Determine the [X, Y] coordinate at the center of the cell enclosing the given text.  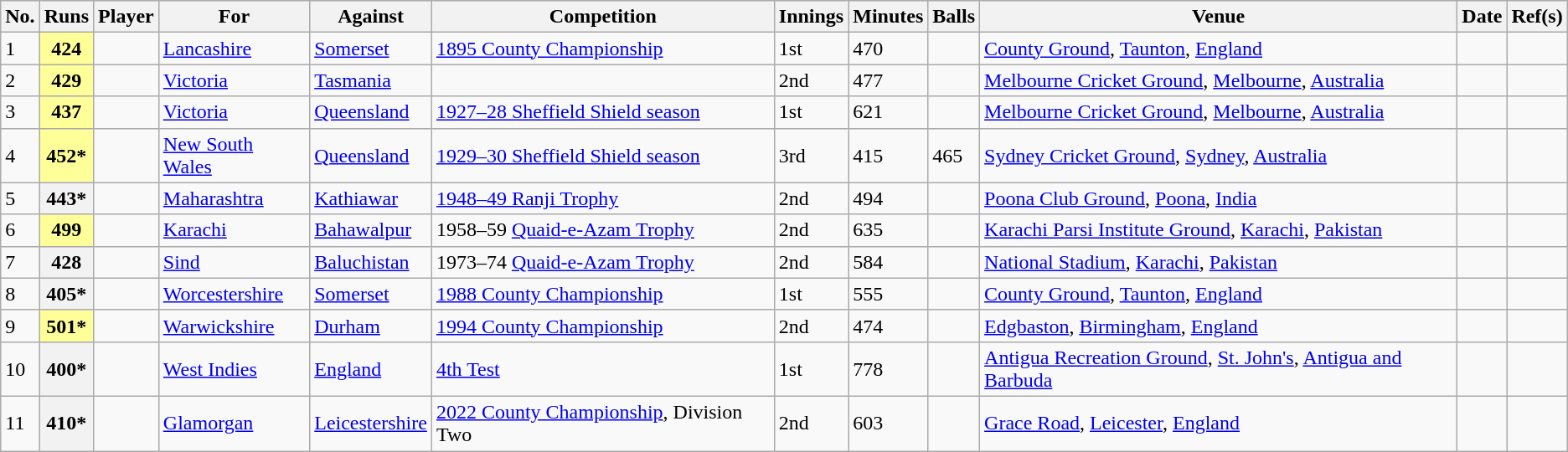
635 [888, 230]
Date [1483, 17]
Karachi Parsi Institute Ground, Karachi, Pakistan [1219, 230]
11 [20, 424]
443* [66, 198]
Warwickshire [234, 326]
437 [66, 112]
No. [20, 17]
4th Test [603, 368]
499 [66, 230]
2022 County Championship, Division Two [603, 424]
415 [888, 156]
New South Wales [234, 156]
400* [66, 368]
477 [888, 80]
Venue [1219, 17]
Ref(s) [1537, 17]
465 [954, 156]
Kathiawar [371, 198]
474 [888, 326]
Poona Club Ground, Poona, India [1219, 198]
494 [888, 198]
8 [20, 294]
England [371, 368]
2 [20, 80]
424 [66, 49]
10 [20, 368]
621 [888, 112]
Karachi [234, 230]
428 [66, 262]
4 [20, 156]
Grace Road, Leicester, England [1219, 424]
1994 County Championship [603, 326]
Innings [811, 17]
Edgbaston, Birmingham, England [1219, 326]
National Stadium, Karachi, Pakistan [1219, 262]
Against [371, 17]
9 [20, 326]
6 [20, 230]
Antigua Recreation Ground, St. John's, Antigua and Barbuda [1219, 368]
Sind [234, 262]
Glamorgan [234, 424]
3 [20, 112]
410* [66, 424]
501* [66, 326]
452* [66, 156]
Minutes [888, 17]
Bahawalpur [371, 230]
Competition [603, 17]
405* [66, 294]
1929–30 Sheffield Shield season [603, 156]
West Indies [234, 368]
584 [888, 262]
1988 County Championship [603, 294]
Lancashire [234, 49]
Tasmania [371, 80]
5 [20, 198]
Sydney Cricket Ground, Sydney, Australia [1219, 156]
778 [888, 368]
1973–74 Quaid-e-Azam Trophy [603, 262]
For [234, 17]
Balls [954, 17]
429 [66, 80]
Leicestershire [371, 424]
1 [20, 49]
Worcestershire [234, 294]
603 [888, 424]
Baluchistan [371, 262]
Maharashtra [234, 198]
1927–28 Sheffield Shield season [603, 112]
7 [20, 262]
1895 County Championship [603, 49]
Durham [371, 326]
555 [888, 294]
3rd [811, 156]
470 [888, 49]
1958–59 Quaid-e-Azam Trophy [603, 230]
Runs [66, 17]
1948–49 Ranji Trophy [603, 198]
Player [126, 17]
